Identify which cell holds the provided text, then report its [x, y] central coordinate. 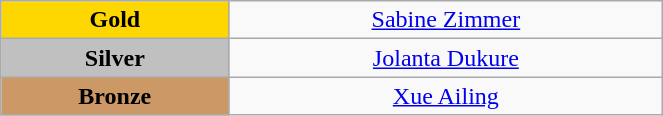
Xue Ailing [446, 96]
Jolanta Dukure [446, 58]
Sabine Zimmer [446, 20]
Bronze [115, 96]
Gold [115, 20]
Silver [115, 58]
